Pinpoint the cell where the given text exists, returning its [x, y] midpoint coordinate. 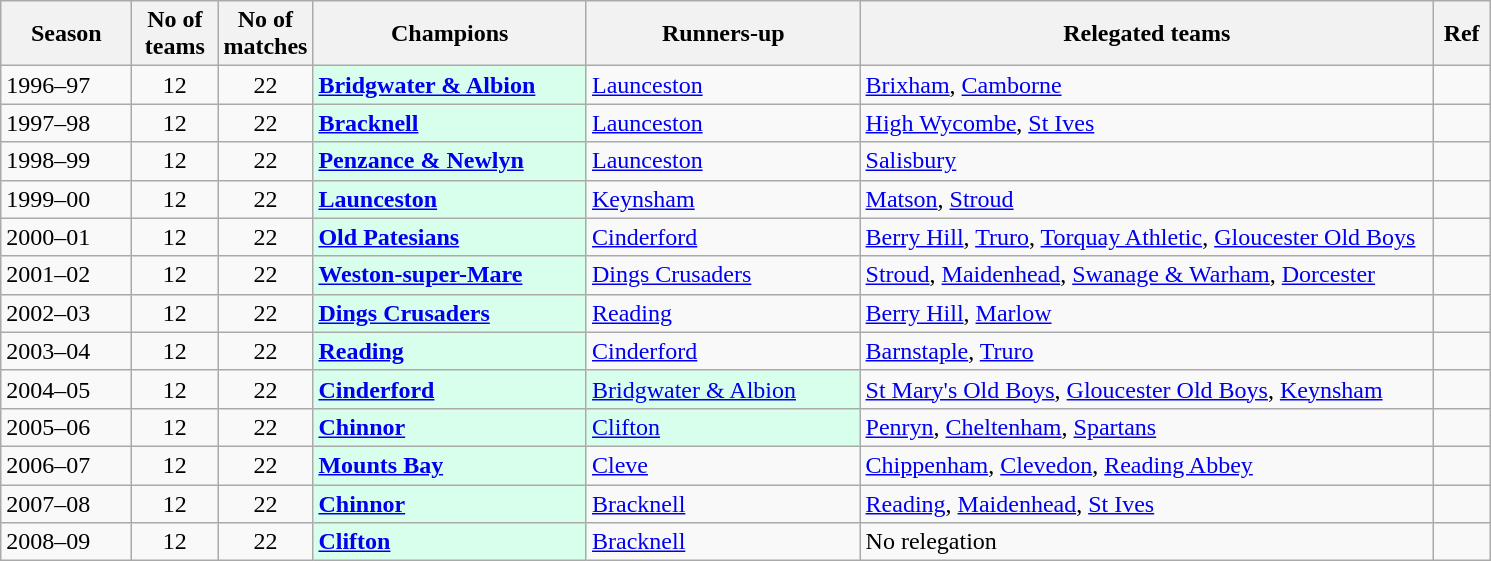
2008–09 [66, 542]
Mounts Bay [450, 465]
2002–03 [66, 313]
2000–01 [66, 237]
1996–97 [66, 85]
Penryn, Cheltenham, Spartans [1147, 427]
No of teams [175, 34]
Barnstaple, Truro [1147, 351]
Old Patesians [450, 237]
Penzance & Newlyn [450, 161]
St Mary's Old Boys, Gloucester Old Boys, Keynsham [1147, 389]
Keynsham [723, 199]
Salisbury [1147, 161]
1998–99 [66, 161]
Stroud, Maidenhead, Swanage & Warham, Dorcester [1147, 275]
Cleve [723, 465]
Weston-super-Mare [450, 275]
2001–02 [66, 275]
Champions [450, 34]
Berry Hill, Marlow [1147, 313]
Runners-up [723, 34]
1999–00 [66, 199]
Berry Hill, Truro, Torquay Athletic, Gloucester Old Boys [1147, 237]
2003–04 [66, 351]
Season [66, 34]
Brixham, Camborne [1147, 85]
No relegation [1147, 542]
No of matches [266, 34]
2005–06 [66, 427]
2007–08 [66, 503]
Chippenham, Clevedon, Reading Abbey [1147, 465]
Matson, Stroud [1147, 199]
Relegated teams [1147, 34]
2004–05 [66, 389]
2006–07 [66, 465]
Ref [1462, 34]
High Wycombe, St Ives [1147, 123]
Reading, Maidenhead, St Ives [1147, 503]
1997–98 [66, 123]
